From the cell containing the given text, extract its center point as (x, y) coordinate. 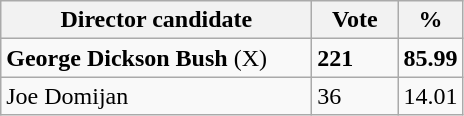
% (430, 20)
221 (355, 58)
85.99 (430, 58)
Joe Domijan (156, 96)
George Dickson Bush (X) (156, 58)
Director candidate (156, 20)
14.01 (430, 96)
Vote (355, 20)
36 (355, 96)
